Find where the given text appears and provide that cell's center as (X, Y) coordinate. 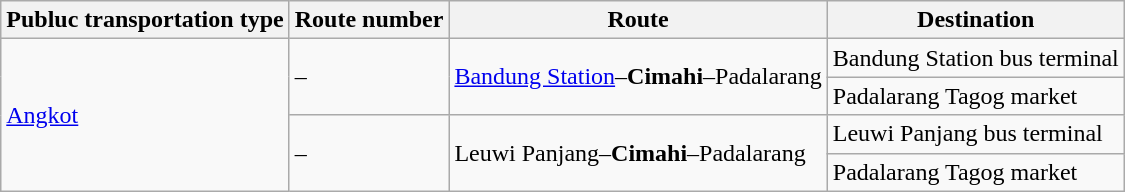
Leuwi Panjang bus terminal (976, 134)
Route number (369, 20)
Bandung Station–Cimahi–Padalarang (638, 77)
Route (638, 20)
Leuwi Panjang–Cimahi–Padalarang (638, 153)
Destination (976, 20)
Publuc transportation type (145, 20)
Angkot (145, 115)
Bandung Station bus terminal (976, 58)
